Locate the cell with the specified text and output its (x, y) center coordinate. 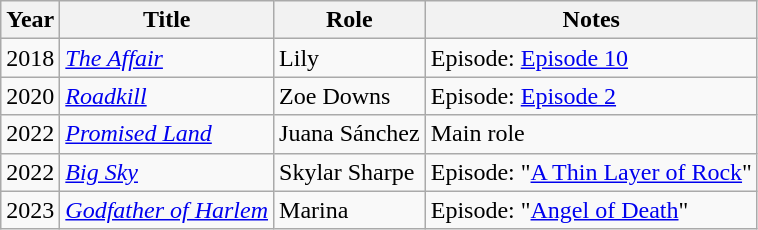
Promised Land (167, 134)
Skylar Sharpe (350, 172)
Title (167, 20)
Episode: Episode 10 (591, 58)
Episode: Episode 2 (591, 96)
2023 (30, 210)
Godfather of Harlem (167, 210)
Main role (591, 134)
Year (30, 20)
Role (350, 20)
Notes (591, 20)
Big Sky (167, 172)
Roadkill (167, 96)
Juana Sánchez (350, 134)
Episode: "Angel of Death" (591, 210)
Lily (350, 58)
Marina (350, 210)
Episode: "A Thin Layer of Rock" (591, 172)
Zoe Downs (350, 96)
The Affair (167, 58)
2018 (30, 58)
2020 (30, 96)
